Return [X, Y] of the center of cell containing provided text 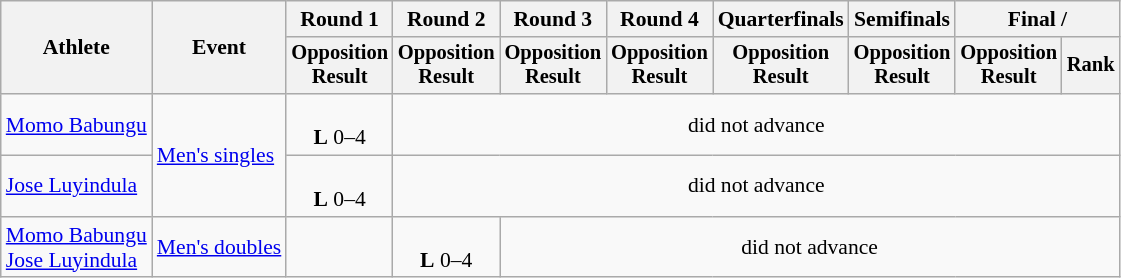
Event [220, 48]
Final / [1037, 19]
Round 1 [340, 19]
Athlete [76, 48]
Rank [1091, 66]
Jose Luyindula [76, 186]
Quarterfinals [781, 19]
Round 2 [446, 19]
Men's doubles [220, 248]
Semifinals [902, 19]
Round 3 [554, 19]
Round 4 [660, 19]
Momo Babungu [76, 124]
Men's singles [220, 155]
Momo BabunguJose Luyindula [76, 248]
